Provide the (X, Y) coordinate of the cell's center where the given text is located.  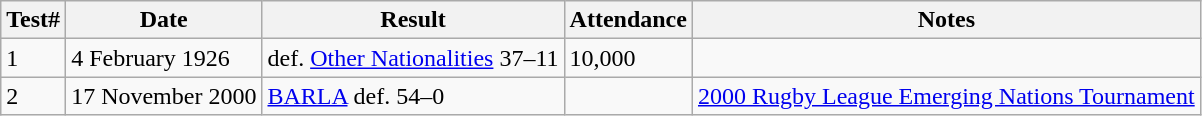
10,000 (628, 58)
Date (164, 20)
Test# (34, 20)
2000 Rugby League Emerging Nations Tournament (946, 96)
def. Other Nationalities 37–11 (413, 58)
Notes (946, 20)
1 (34, 58)
4 February 1926 (164, 58)
17 November 2000 (164, 96)
BARLA def. 54–0 (413, 96)
Result (413, 20)
2 (34, 96)
Attendance (628, 20)
